Scan for the cell matching the given text and deliver its (X, Y) coordinate at center. 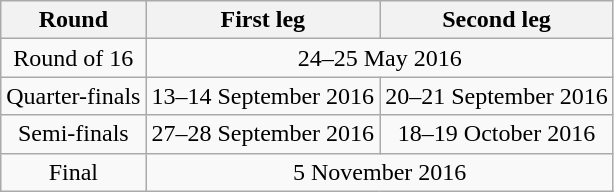
First leg (263, 20)
13–14 September 2016 (263, 96)
24–25 May 2016 (380, 58)
27–28 September 2016 (263, 134)
Semi-finals (74, 134)
Round of 16 (74, 58)
Quarter-finals (74, 96)
Second leg (497, 20)
20–21 September 2016 (497, 96)
18–19 October 2016 (497, 134)
Round (74, 20)
5 November 2016 (380, 172)
Final (74, 172)
